Extract the [x, y] coordinate from the center of the cell holding the provided text.  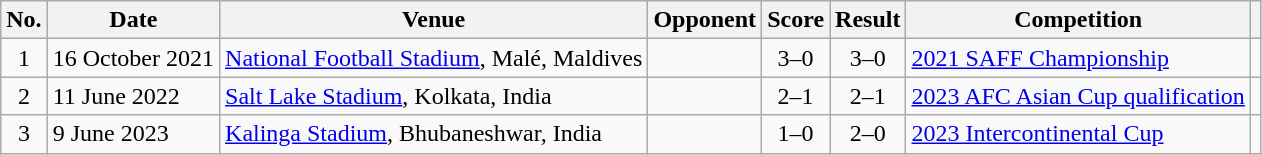
2023 AFC Asian Cup qualification [1078, 96]
Salt Lake Stadium, Kolkata, India [434, 96]
1 [24, 58]
Competition [1078, 20]
Kalinga Stadium, Bhubaneshwar, India [434, 134]
National Football Stadium, Malé, Maldives [434, 58]
No. [24, 20]
2021 SAFF Championship [1078, 58]
16 October 2021 [133, 58]
9 June 2023 [133, 134]
2–0 [868, 134]
2023 Intercontinental Cup [1078, 134]
Opponent [705, 20]
Result [868, 20]
3 [24, 134]
Date [133, 20]
11 June 2022 [133, 96]
Venue [434, 20]
Score [796, 20]
1–0 [796, 134]
2 [24, 96]
